Provide the (x, y) coordinate of the cell's center where the given text is located.  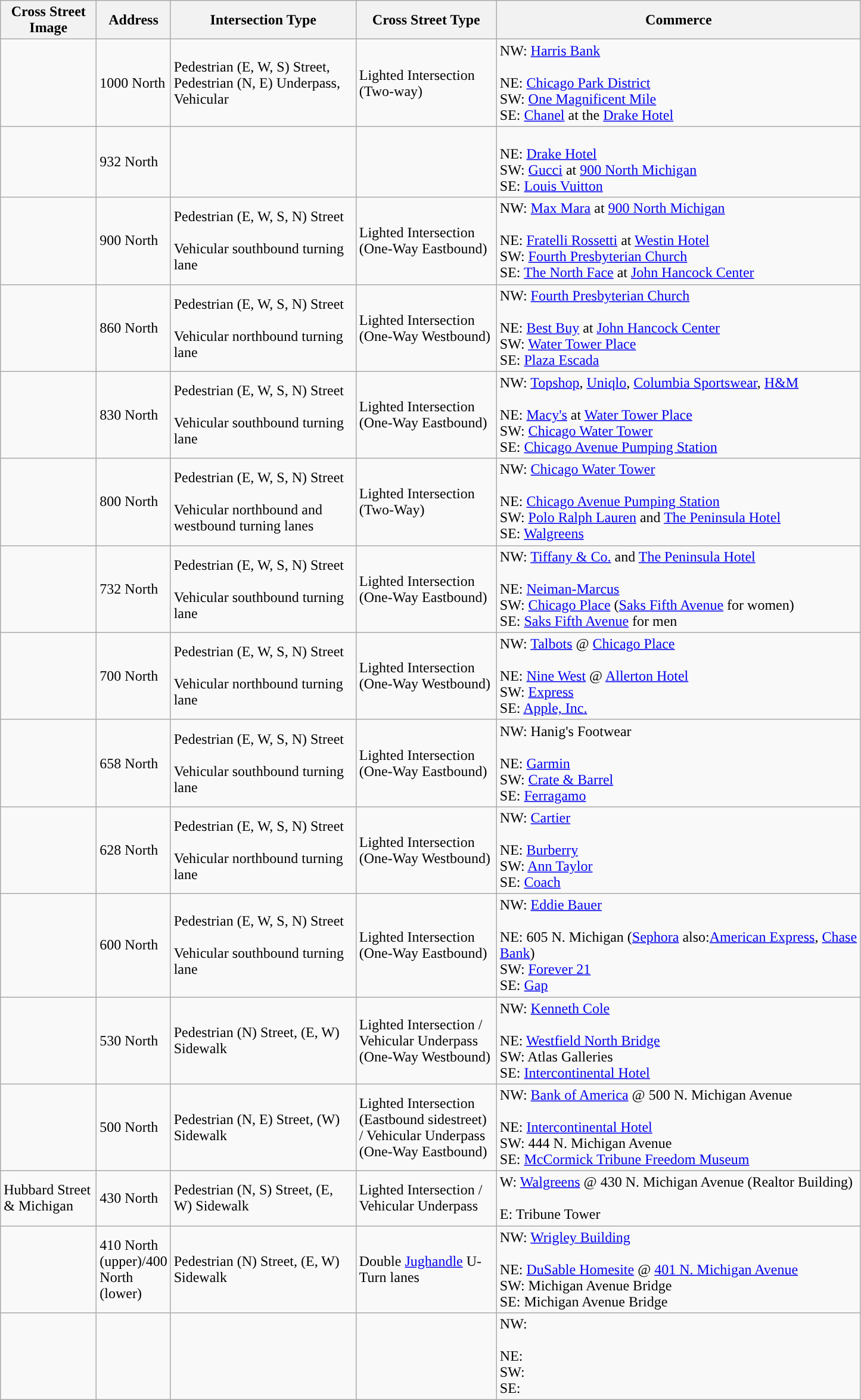
600 North (133, 945)
860 North (133, 328)
530 North (133, 1040)
628 North (133, 850)
NW: Harris BankNE: Chicago Park District SW: One Magnificent Mile SE: Chanel at the Drake Hotel (678, 83)
Pedestrian (N, E) Street, (W) Sidewalk (263, 1128)
Pedestrian (E, W, S) Street,Pedestrian (N, E) Underpass, Vehicular (263, 83)
732 North (133, 589)
Double Jughandle U-Turn lanes (426, 1269)
NW: Chicago Water TowerNE: Chicago Avenue Pumping Station SW: Polo Ralph Lauren and The Peninsula Hotel SE: Walgreens (678, 502)
NW: Bank of America @ 500 N. Michigan AvenueNE: Intercontinental Hotel SW: 444 N. Michigan Avenue SE: McCormick Tribune Freedom Museum (678, 1128)
932 North (133, 162)
1000 North (133, 83)
410 North (upper)/400 North (lower) (133, 1269)
830 North (133, 415)
658 North (133, 763)
NW: Topshop, Uniqlo, Columbia Sportswear, H&MNE: Macy's at Water Tower Place SW: Chicago Water Tower SE: Chicago Avenue Pumping Station (678, 415)
NW: Fourth Presbyterian ChurchNE: Best Buy at John Hancock Center SW: Water Tower Place SE: Plaza Escada (678, 328)
500 North (133, 1128)
W: Walgreens @ 430 N. Michigan Avenue (Realtor Building)E: Tribune Tower (678, 1199)
Cross Street Type (426, 20)
Hubbard Street & Michigan (49, 1199)
430 North (133, 1199)
Lighted Intersection (Two-Way) (426, 502)
Pedestrian (E, W, S, N) StreetVehicular northbound and westbound turning lanes (263, 502)
NW: Max Mara at 900 North MichiganNE: Fratelli Rossetti at Westin Hotel SW: Fourth Presbyterian Church SE: The North Face at John Hancock Center (678, 241)
Lighted Intersection (Two-way) (426, 83)
Lighted Intersection / Vehicular Underpass (One-Way Westbound) (426, 1040)
800 North (133, 502)
NW: CartierNE: Burberry SW: Ann Taylor SE: Coach (678, 850)
Address (133, 20)
Commerce (678, 20)
NE: Drake Hotel SW: Gucci at 900 North Michigan SE: Louis Vuitton (678, 162)
NW: Eddie BauerNE: 605 N. Michigan (Sephora also:American Express, Chase Bank) SW: Forever 21 SE: Gap (678, 945)
NW: Tiffany & Co. and The Peninsula HotelNE: Neiman-Marcus SW: Chicago Place (Saks Fifth Avenue for women) SE: Saks Fifth Avenue for men (678, 589)
NW: Wrigley BuildingNE: DuSable Homesite @ 401 N. Michigan Avenue SW: Michigan Avenue Bridge SE: Michigan Avenue Bridge (678, 1269)
700 North (133, 676)
Pedestrian (N, S) Street, (E, W) Sidewalk (263, 1199)
NW: Hanig's FootwearNE: Garmin SW: Crate & Barrel SE: Ferragamo (678, 763)
NW: Talbots @ Chicago PlaceNE: Nine West @ Allerton Hotel SW: Express SE: Apple, Inc. (678, 676)
NW: Kenneth ColeNE: Westfield North Bridge SW: Atlas Galleries SE: Intercontinental Hotel (678, 1040)
Lighted Intersection (Eastbound sidestreet) / Vehicular Underpass (One-Way Eastbound) (426, 1128)
Cross Street Image (49, 20)
900 North (133, 241)
Lighted Intersection / Vehicular Underpass (426, 1199)
NW: NE: SW: SE: (678, 1356)
Intersection Type (263, 20)
